Scan for the cell matching the given text and deliver its (x, y) coordinate at center. 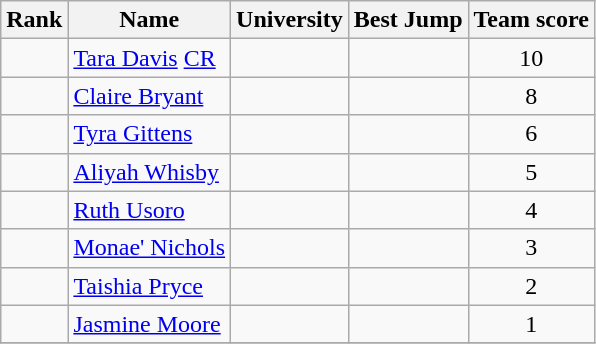
4 (531, 210)
6 (531, 134)
Tara Davis CR (150, 58)
Jasmine Moore (150, 324)
Taishia Pryce (150, 286)
2 (531, 286)
Aliyah Whisby (150, 172)
Rank (34, 20)
3 (531, 248)
Monae' Nichols (150, 248)
Claire Bryant (150, 96)
8 (531, 96)
Name (150, 20)
1 (531, 324)
Ruth Usoro (150, 210)
Team score (531, 20)
University (290, 20)
Tyra Gittens (150, 134)
5 (531, 172)
10 (531, 58)
Best Jump (408, 20)
